Return [X, Y] of the center of cell containing provided text 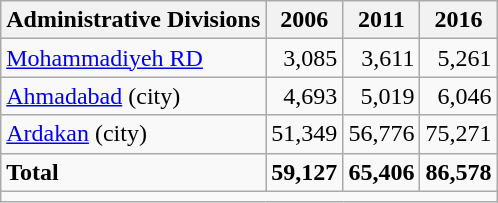
4,693 [304, 96]
59,127 [304, 172]
Mohammadiyeh RD [134, 58]
Administrative Divisions [134, 20]
3,085 [304, 58]
2016 [458, 20]
56,776 [382, 134]
3,611 [382, 58]
Ardakan (city) [134, 134]
6,046 [458, 96]
Ahmadabad (city) [134, 96]
5,261 [458, 58]
51,349 [304, 134]
Total [134, 172]
2011 [382, 20]
75,271 [458, 134]
2006 [304, 20]
5,019 [382, 96]
65,406 [382, 172]
86,578 [458, 172]
